Return the [x, y] coordinate for the center point of the cell that contains the specified text.  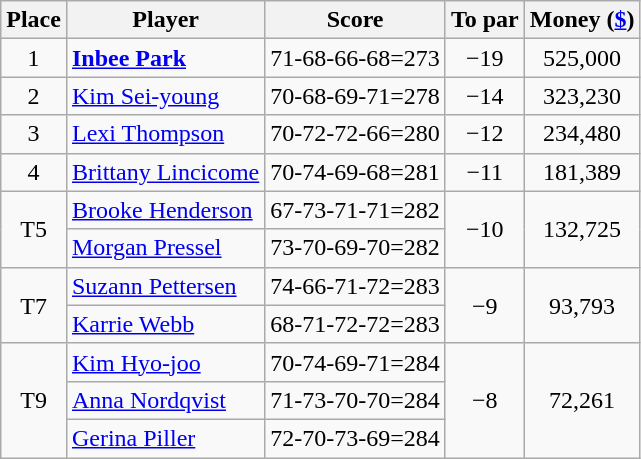
Suzann Pettersen [165, 286]
70-74-69-71=284 [356, 362]
To par [484, 20]
71-73-70-70=284 [356, 400]
Score [356, 20]
Player [165, 20]
323,230 [582, 96]
T9 [34, 400]
70-74-69-68=281 [356, 172]
T5 [34, 229]
Place [34, 20]
−10 [484, 229]
1 [34, 58]
−14 [484, 96]
72-70-73-69=284 [356, 438]
Anna Nordqvist [165, 400]
93,793 [582, 305]
Gerina Piller [165, 438]
Kim Sei-young [165, 96]
−19 [484, 58]
Money ($) [582, 20]
Karrie Webb [165, 324]
71-68-66-68=273 [356, 58]
−11 [484, 172]
132,725 [582, 229]
525,000 [582, 58]
Morgan Pressel [165, 248]
73-70-69-70=282 [356, 248]
Brooke Henderson [165, 210]
72,261 [582, 400]
Kim Hyo-joo [165, 362]
Lexi Thompson [165, 134]
−9 [484, 305]
Inbee Park [165, 58]
70-68-69-71=278 [356, 96]
4 [34, 172]
234,480 [582, 134]
70-72-72-66=280 [356, 134]
−8 [484, 400]
67-73-71-71=282 [356, 210]
3 [34, 134]
2 [34, 96]
Brittany Lincicome [165, 172]
68-71-72-72=283 [356, 324]
181,389 [582, 172]
74-66-71-72=283 [356, 286]
−12 [484, 134]
T7 [34, 305]
